Return the [X, Y] coordinate for the center point of the cell that contains the specified text.  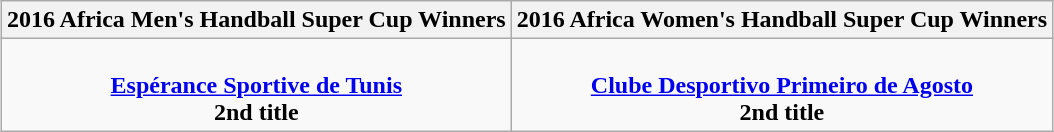
2016 Africa Women's Handball Super Cup Winners [782, 20]
Clube Desportivo Primeiro de Agosto2nd title [782, 85]
2016 Africa Men's Handball Super Cup Winners [256, 20]
Espérance Sportive de Tunis2nd title [256, 85]
